Extract the (x, y) coordinate from the center of the cell holding the provided text.  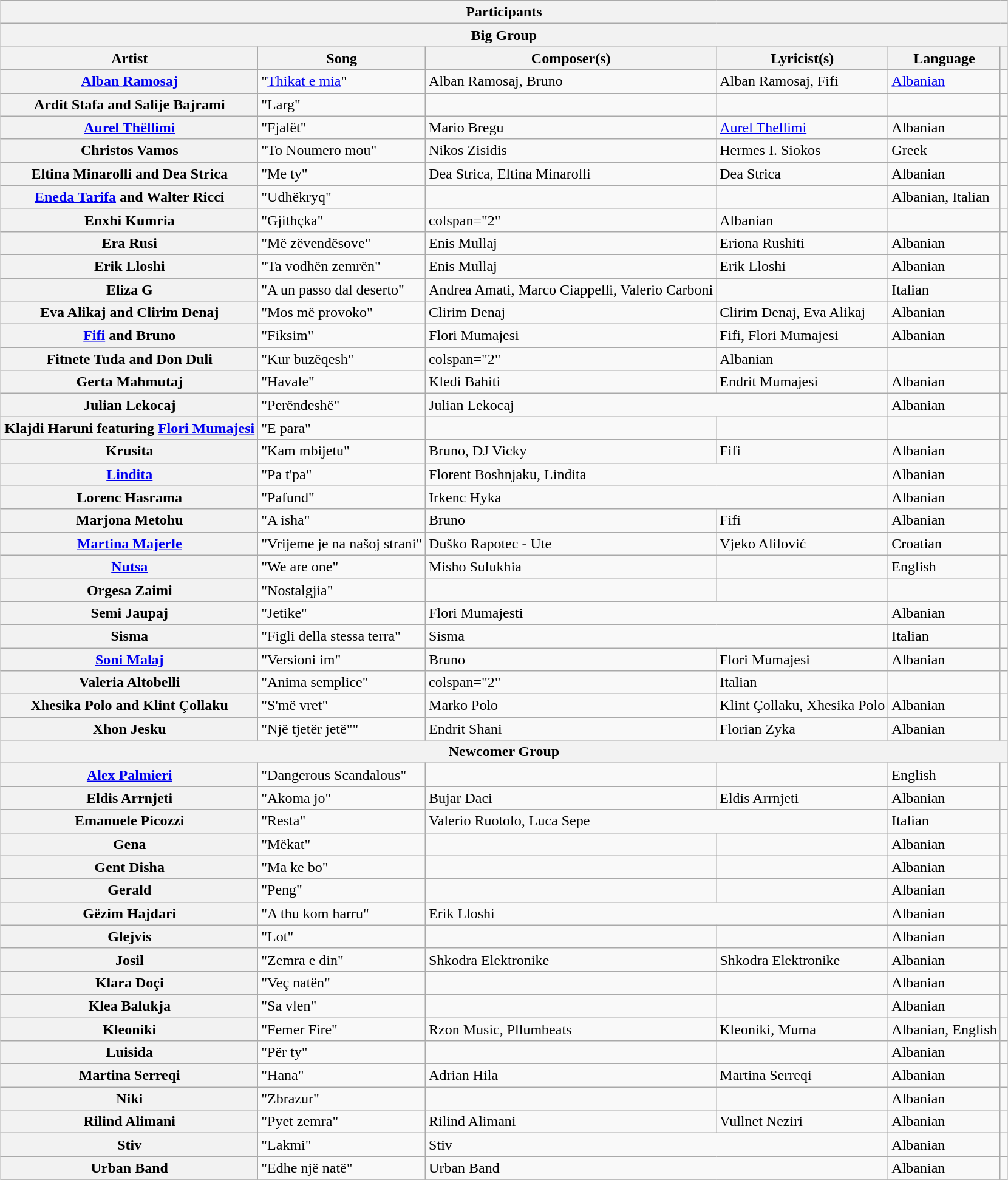
Dea Strica (803, 174)
"Udhëkryq" (342, 197)
Klea Balukja (130, 1006)
Marjona Metohu (130, 520)
"Pafund" (342, 497)
Martina Majerle (130, 544)
"Një tjetër jetë"" (342, 729)
Eneda Tarifa and Walter Ricci (130, 197)
Rzon Music, Pllumbeats (571, 1029)
Krusita (130, 451)
Fifi, Flori Mumajesi (803, 336)
Gëzim Hajdari (130, 913)
"Zemra e din" (342, 960)
Endrit Mumajesi (803, 382)
"Ta vodhën zemrën" (342, 266)
Valeria Altobelli (130, 683)
"Fiksim" (342, 336)
Klint Çollaku, Xhesika Polo (803, 706)
Valerio Ruotolo, Luca Sepe (657, 821)
"Hana" (342, 1076)
Florian Zyka (803, 729)
Participants (504, 12)
"Jetike" (342, 613)
Nutsa (130, 567)
"Peng" (342, 890)
Ardit Stafa and Salije Bajrami (130, 104)
Alex Palmieri (130, 775)
Florent Boshnjaku, Lindita (657, 474)
Alban Ramosaj, Fifi (803, 81)
Xhon Jesku (130, 729)
Albanian, English (944, 1029)
Alban Ramosaj (130, 81)
"Sa vlen" (342, 1006)
Eltina Minarolli and Dea Strica (130, 174)
Gena (130, 844)
Duško Rapotec - Ute (571, 544)
"A thu kom harru" (342, 913)
Misho Sulukhia (571, 567)
"E para" (342, 428)
Klajdi Haruni featuring Flori Mumajesi (130, 428)
Aurel Thellimi (803, 128)
Enxhi Kumria (130, 220)
Christos Vamos (130, 151)
"Ma ke bo" (342, 867)
"Mëkat" (342, 844)
"Dangerous Scandalous" (342, 775)
Era Rusi (130, 243)
Endrit Shani (571, 729)
"Fjalët" (342, 128)
Glejvis (130, 936)
Song (342, 58)
Kledi Bahiti (571, 382)
Clirim Denaj (571, 313)
"Resta" (342, 821)
Dea Strica, Eltina Minarolli (571, 174)
Eriona Rushiti (803, 243)
"Nostalgjia" (342, 590)
"Edhe një natë" (342, 1168)
Bujar Daci (571, 798)
Clirim Denaj, Eva Alikaj (803, 313)
"Mos më provoko" (342, 313)
"Figli della stessa terra" (342, 636)
Kleoniki, Muma (803, 1029)
Fitnete Tuda and Don Duli (130, 359)
Josil (130, 960)
Croatian (944, 544)
"Havale" (342, 382)
"Pyet zemra" (342, 1122)
Big Group (504, 35)
"Anima semplice" (342, 683)
"Zbrazur" (342, 1099)
Gerta Mahmutaj (130, 382)
"Gjithçka" (342, 220)
Mario Bregu (571, 128)
"S'më vret" (342, 706)
Semi Jaupaj (130, 613)
"Pa t'pa" (342, 474)
Klara Doçi (130, 983)
"Thikat e mia" (342, 81)
Lindita (130, 474)
"Më zëvendësove" (342, 243)
"We are one" (342, 567)
Vullnet Neziri (803, 1122)
"Perëndeshë" (342, 405)
"Kur buzëqesh" (342, 359)
"Larg" (342, 104)
Kleoniki (130, 1029)
Gerald (130, 890)
Marko Polo (571, 706)
Nikos Zisidis (571, 151)
Newcomer Group (504, 752)
Hermes I. Siokos (803, 151)
Irkenc Hyka (657, 497)
"A un passo dal deserto" (342, 290)
"Versioni im" (342, 659)
"Femer Fire" (342, 1029)
"A isha" (342, 520)
Emanuele Picozzi (130, 821)
Eva Alikaj and Clirim Denaj (130, 313)
Vjeko Alilović (803, 544)
"Akoma jo" (342, 798)
Lyricist(s) (803, 58)
Niki (130, 1099)
Aurel Thëllimi (130, 128)
Bruno, DJ Vicky (571, 451)
Gent Disha (130, 867)
"Kam mbijetu" (342, 451)
Lorenc Hasrama (130, 497)
Xhesika Polo and Klint Çollaku (130, 706)
Alban Ramosaj, Bruno (571, 81)
Artist (130, 58)
Andrea Amati, Marco Ciappelli, Valerio Carboni (571, 290)
Language (944, 58)
"To Noumero mou" (342, 151)
"Me ty" (342, 174)
Orgesa Zaimi (130, 590)
"Lot" (342, 936)
Eliza G (130, 290)
"Vrijeme je na našoj strani" (342, 544)
Adrian Hila (571, 1076)
"Lakmi" (342, 1145)
Greek (944, 151)
Composer(s) (571, 58)
Albanian, Italian (944, 197)
Fifi and Bruno (130, 336)
"Për ty" (342, 1052)
Flori Mumajesti (657, 613)
"Veç natën" (342, 983)
Luisida (130, 1052)
Soni Malaj (130, 659)
